Search for the cell housing the specified text and yield its [X, Y] center coordinate. 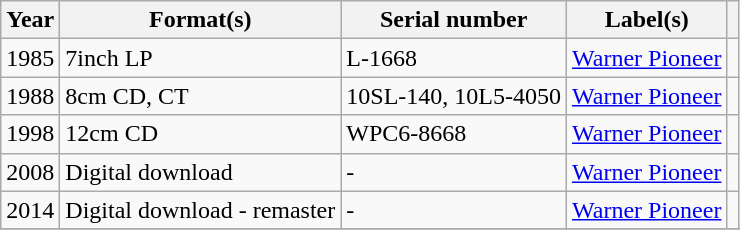
8cm CD, CT [200, 96]
2008 [30, 172]
Year [30, 20]
2014 [30, 210]
10SL-140, 10L5-4050 [454, 96]
1988 [30, 96]
7inch LP [200, 58]
L-1668 [454, 58]
Digital download - remaster [200, 210]
Digital download [200, 172]
12cm CD [200, 134]
Label(s) [647, 20]
1985 [30, 58]
1998 [30, 134]
Format(s) [200, 20]
Serial number [454, 20]
WPC6-8668 [454, 134]
